Pinpoint the cell where the given text exists, returning its (X, Y) midpoint coordinate. 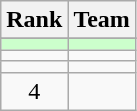
Team (102, 20)
Rank (34, 20)
4 (34, 91)
